Provide the (X, Y) coordinate of the cell's center where the given text is located.  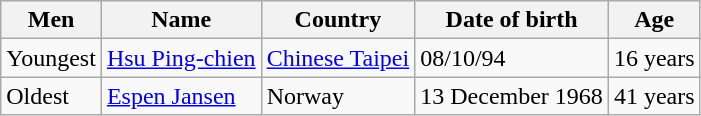
Date of birth (512, 20)
Espen Jansen (181, 96)
08/10/94 (512, 58)
Youngest (52, 58)
16 years (654, 58)
Chinese Taipei (338, 58)
Hsu Ping-chien (181, 58)
Name (181, 20)
Men (52, 20)
Country (338, 20)
Norway (338, 96)
13 December 1968 (512, 96)
41 years (654, 96)
Age (654, 20)
Oldest (52, 96)
